Determine the [x, y] coordinate at the center of the cell enclosing the given text.  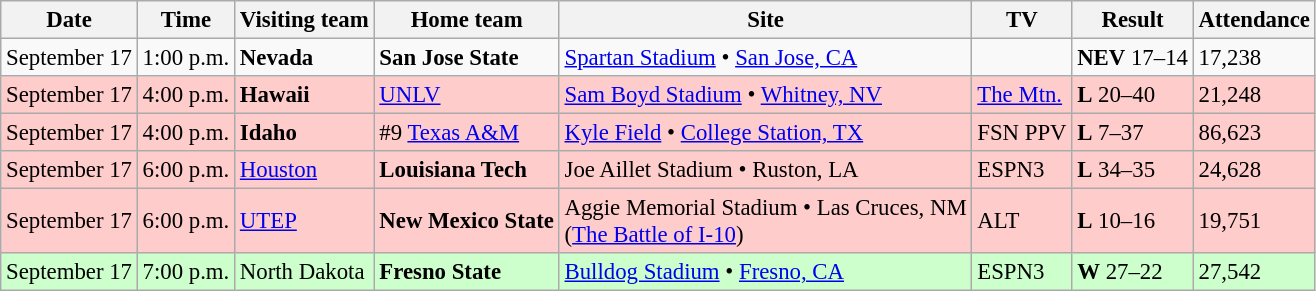
86,623 [1254, 133]
L 34–35 [1132, 170]
Result [1132, 20]
New Mexico State [466, 222]
Attendance [1254, 20]
ALT [1022, 222]
The Mtn. [1022, 95]
L 10–16 [1132, 222]
ESPN3 [1022, 170]
Kyle Field • College Station, TX [766, 133]
Sam Boyd Stadium • Whitney, NV [766, 95]
24,628 [1254, 170]
Date [69, 20]
L 20–40 [1132, 95]
Houston [304, 170]
19,751 [1254, 222]
Aggie Memorial Stadium • Las Cruces, NM(The Battle of I-10) [766, 222]
TV [1022, 20]
21,248 [1254, 95]
NEV 17–14 [1132, 58]
Visiting team [304, 20]
UNLV [466, 95]
Louisiana Tech [466, 170]
San Jose State [466, 58]
Hawaii [304, 95]
#9 Texas A&M [466, 133]
Site [766, 20]
Nevada [304, 58]
UTEP [304, 222]
1:00 p.m. [186, 58]
Idaho [304, 133]
Joe Aillet Stadium • Ruston, LA [766, 170]
Time [186, 20]
Spartan Stadium • San Jose, CA [766, 58]
FSN PPV [1022, 133]
17,238 [1254, 58]
Home team [466, 20]
L 7–37 [1132, 133]
